Pinpoint the cell where the given text exists, returning its (X, Y) midpoint coordinate. 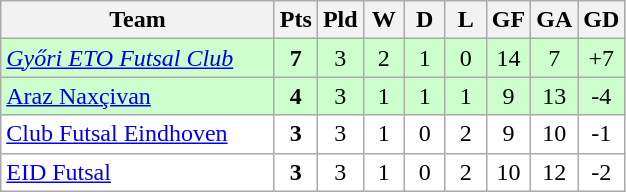
12 (554, 172)
Araz Naxçivan (138, 96)
14 (508, 58)
-4 (602, 96)
13 (554, 96)
W (384, 20)
+7 (602, 58)
GD (602, 20)
Pts (296, 20)
4 (296, 96)
Pld (340, 20)
-2 (602, 172)
Győri ETO Futsal Club (138, 58)
EID Futsal (138, 172)
GA (554, 20)
L (466, 20)
GF (508, 20)
-1 (602, 134)
D (424, 20)
Team (138, 20)
Club Futsal Eindhoven (138, 134)
